Return the [x, y] coordinate for the center point of the cell that contains the specified text.  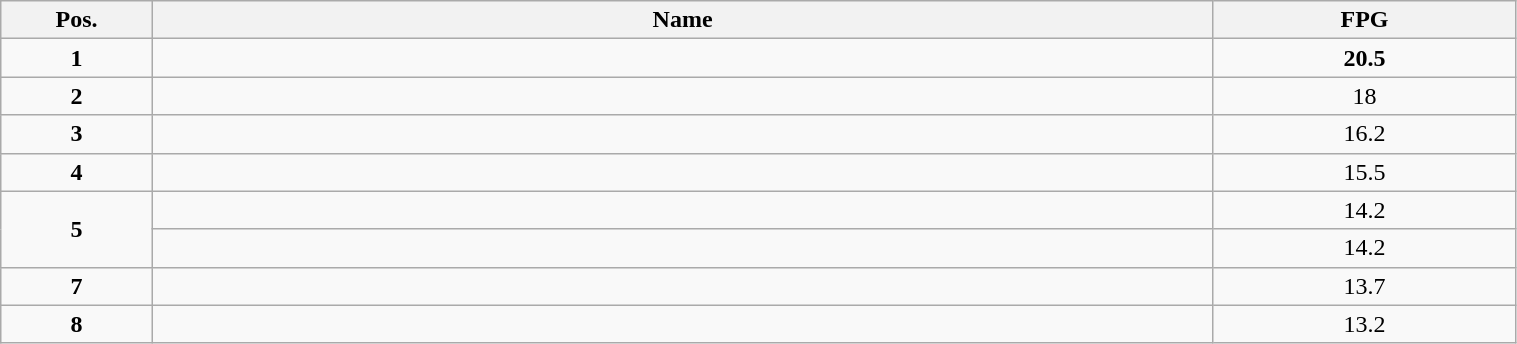
15.5 [1364, 172]
3 [77, 134]
2 [77, 96]
16.2 [1364, 134]
1 [77, 58]
13.2 [1364, 324]
Name [682, 20]
4 [77, 172]
13.7 [1364, 286]
5 [77, 229]
18 [1364, 96]
Pos. [77, 20]
8 [77, 324]
7 [77, 286]
20.5 [1364, 58]
FPG [1364, 20]
